From the cell containing the given text, extract its center point as (x, y) coordinate. 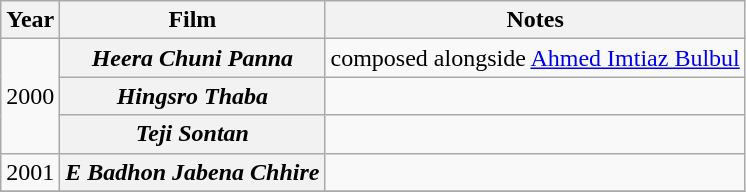
2000 (30, 96)
E Badhon Jabena Chhire (192, 172)
Teji Sontan (192, 134)
Film (192, 20)
composed alongside Ahmed Imtiaz Bulbul (535, 58)
Hingsro Thaba (192, 96)
2001 (30, 172)
Heera Chuni Panna (192, 58)
Notes (535, 20)
Year (30, 20)
